Find where the given text appears and provide that cell's center as (x, y) coordinate. 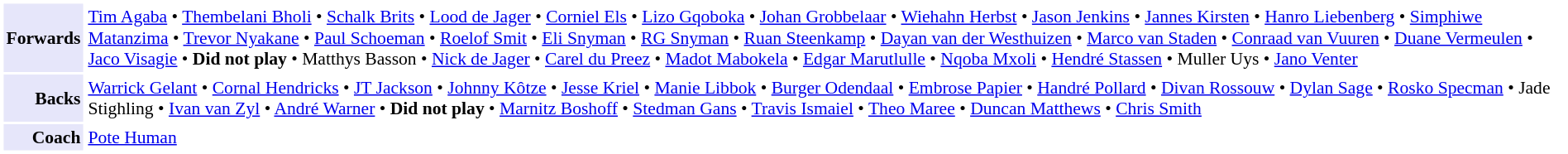
Coach (43, 137)
Forwards (43, 37)
Backs (43, 98)
Pote Human (825, 137)
